Identify which cell holds the provided text, then report its (x, y) central coordinate. 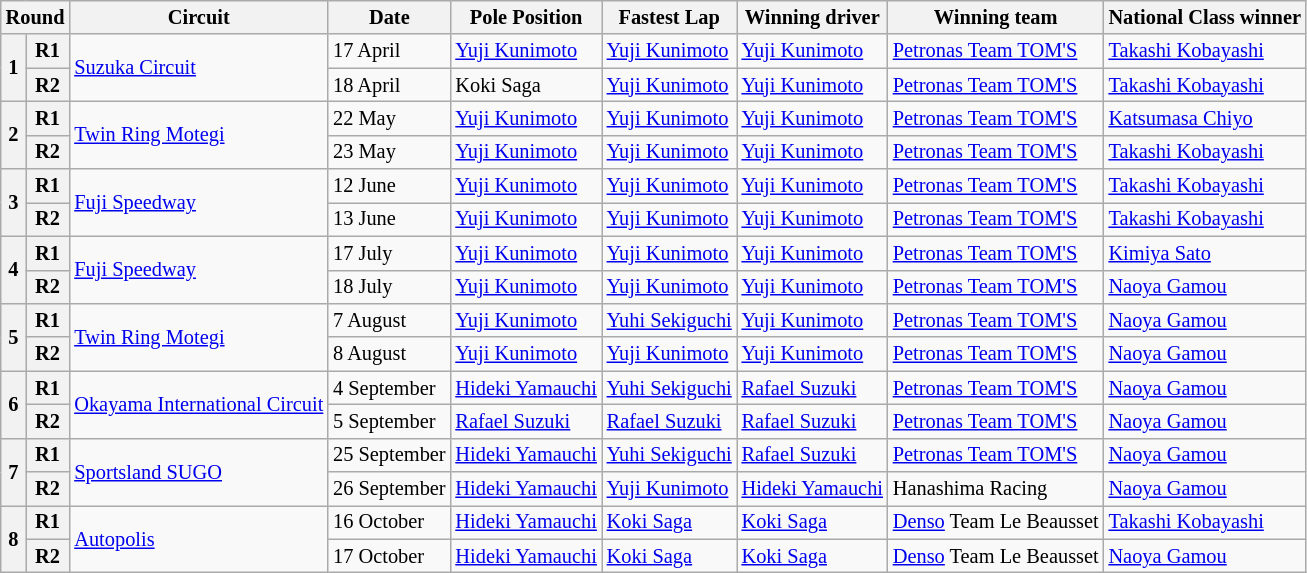
5 (14, 336)
Winning driver (812, 17)
16 October (389, 522)
Winning team (996, 17)
12 June (389, 186)
Round (36, 17)
13 June (389, 219)
1 (14, 68)
17 October (389, 556)
7 August (389, 320)
Fastest Lap (670, 17)
Hanashima Racing (996, 489)
2 (14, 134)
25 September (389, 455)
18 April (389, 85)
23 May (389, 152)
6 (14, 404)
Katsumasa Chiyo (1205, 118)
17 April (389, 51)
4 September (389, 388)
7 (14, 472)
Okayama International Circuit (198, 404)
Pole Position (526, 17)
17 July (389, 253)
8 (14, 538)
22 May (389, 118)
National Class winner (1205, 17)
Sportsland SUGO (198, 472)
Suzuka Circuit (198, 68)
Autopolis (198, 538)
26 September (389, 489)
4 (14, 270)
Circuit (198, 17)
Kimiya Sato (1205, 253)
Date (389, 17)
18 July (389, 287)
5 September (389, 421)
3 (14, 202)
8 August (389, 354)
